For the text-containing cell, return its midpoint in (X, Y) coordinate format. 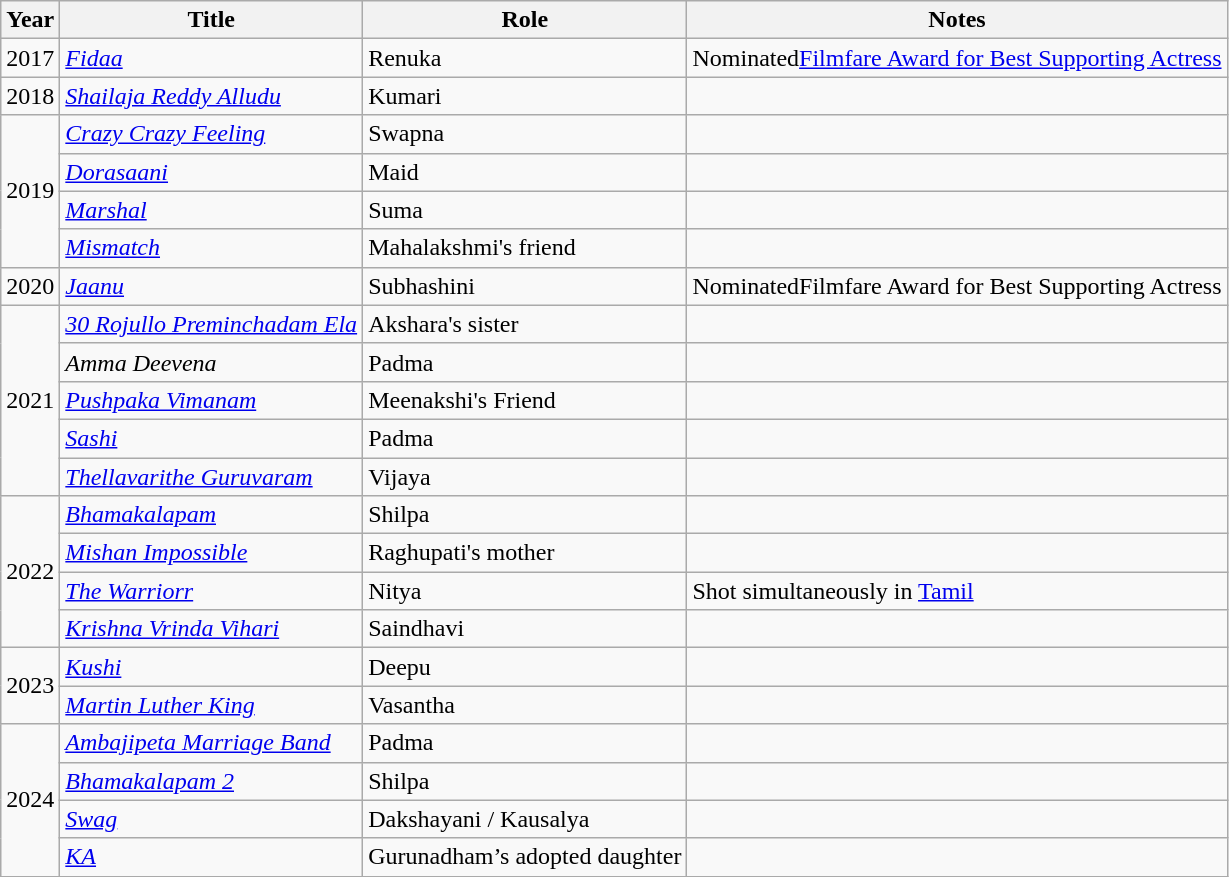
Crazy Crazy Feeling (212, 134)
Dorasaani (212, 172)
Bhamakalapam (212, 515)
Mismatch (212, 248)
Akshara's sister (525, 324)
Meenakshi's Friend (525, 400)
2024 (30, 800)
Swag (212, 819)
2022 (30, 572)
2021 (30, 400)
Renuka (525, 58)
Krishna Vrinda Vihari (212, 629)
Title (212, 20)
Fidaa (212, 58)
Bhamakalapam 2 (212, 781)
KA (212, 857)
Vijaya (525, 477)
2023 (30, 686)
Role (525, 20)
Shailaja Reddy Alludu (212, 96)
2017 (30, 58)
Thellavarithe Guruvaram (212, 477)
Raghupati's mother (525, 553)
Maid (525, 172)
Deepu (525, 667)
Kumari (525, 96)
Marshal (212, 210)
Vasantha (525, 705)
Jaanu (212, 286)
Saindhavi (525, 629)
Notes (957, 20)
2018 (30, 96)
Mahalakshmi's friend (525, 248)
The Warriorr (212, 591)
Swapna (525, 134)
Dakshayani / Kausalya (525, 819)
Ambajipeta Marriage Band (212, 743)
Amma Deevena (212, 362)
2020 (30, 286)
Sashi (212, 438)
Mishan Impossible (212, 553)
2019 (30, 191)
Year (30, 20)
Nitya (525, 591)
Shot simultaneously in Tamil (957, 591)
Suma (525, 210)
Kushi (212, 667)
Subhashini (525, 286)
Pushpaka Vimanam (212, 400)
Gurunadham’s adopted daughter (525, 857)
Martin Luther King (212, 705)
30 Rojullo Preminchadam Ela (212, 324)
